Return the [X, Y] coordinate for the center point of the cell that contains the specified text.  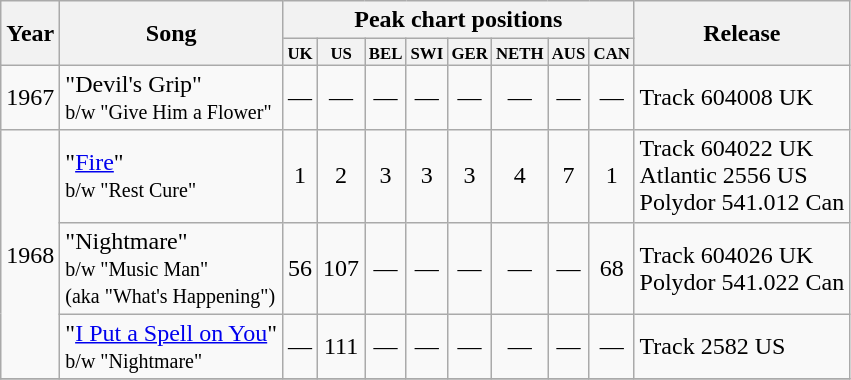
UK [300, 52]
Track 604026 UKPolydor 541.022 Can [742, 268]
2 [342, 176]
"I Put a Spell on You"b/w "Nightmare" [172, 346]
Track 604008 UK [742, 98]
4 [520, 176]
111 [342, 346]
1967 [30, 98]
GER [470, 52]
US [342, 52]
AUS [569, 52]
CAN [612, 52]
NETH [520, 52]
Track 604022 UKAtlantic 2556 USPolydor 541.012 Can [742, 176]
7 [569, 176]
Release [742, 33]
1968 [30, 254]
"Devil's Grip"b/w "Give Him a Flower" [172, 98]
BEL [386, 52]
SWI [426, 52]
Track 2582 US [742, 346]
Peak chart positions [458, 20]
"Nightmare"b/w "Music Man"(aka "What's Happening") [172, 268]
Song [172, 33]
68 [612, 268]
56 [300, 268]
"Fire"b/w "Rest Cure" [172, 176]
Year [30, 33]
107 [342, 268]
